Output the (x, y) coordinate of the center of the cell containing the given text.  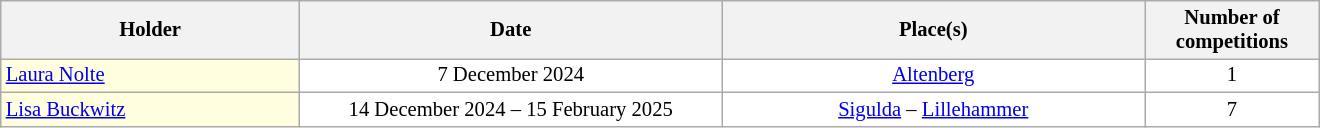
7 December 2024 (510, 75)
Laura Nolte (150, 75)
Date (510, 29)
Altenberg (934, 75)
Place(s) (934, 29)
1 (1232, 75)
Lisa Buckwitz (150, 109)
14 December 2024 – 15 February 2025 (510, 109)
Number of competitions (1232, 29)
Sigulda – Lillehammer (934, 109)
Holder (150, 29)
7 (1232, 109)
